Detect which cell encompasses the target text, then output its (x, y) center coordinate. 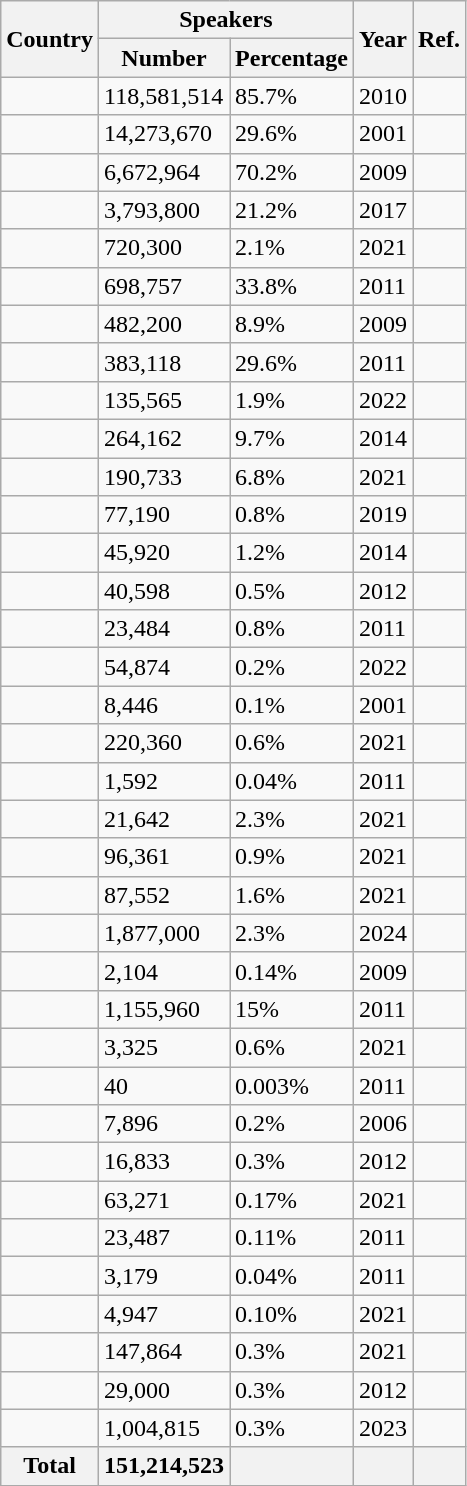
8,446 (164, 705)
6.8% (292, 477)
85.7% (292, 96)
151,214,523 (164, 1466)
1,004,815 (164, 1428)
0.17% (292, 1200)
29,000 (164, 1390)
3,793,800 (164, 210)
33.8% (292, 286)
23,484 (164, 629)
720,300 (164, 248)
9.7% (292, 438)
0.14% (292, 971)
1,155,960 (164, 1009)
0.1% (292, 705)
2017 (382, 210)
70.2% (292, 172)
Percentage (292, 58)
0.003% (292, 1085)
Number (164, 58)
264,162 (164, 438)
21.2% (292, 210)
4,947 (164, 1314)
21,642 (164, 819)
40 (164, 1085)
45,920 (164, 553)
482,200 (164, 324)
15% (292, 1009)
2,104 (164, 971)
1.9% (292, 400)
0.11% (292, 1238)
40,598 (164, 591)
Country (50, 39)
54,874 (164, 667)
1.6% (292, 895)
0.9% (292, 857)
63,271 (164, 1200)
190,733 (164, 477)
2.1% (292, 248)
1,877,000 (164, 933)
147,864 (164, 1352)
135,565 (164, 400)
23,487 (164, 1238)
6,672,964 (164, 172)
698,757 (164, 286)
Total (50, 1466)
96,361 (164, 857)
87,552 (164, 895)
2023 (382, 1428)
2024 (382, 933)
8.9% (292, 324)
0.10% (292, 1314)
77,190 (164, 515)
7,896 (164, 1124)
2010 (382, 96)
118,581,514 (164, 96)
2006 (382, 1124)
1.2% (292, 553)
14,273,670 (164, 134)
Speakers (226, 20)
16,833 (164, 1162)
3,325 (164, 1047)
1,592 (164, 781)
383,118 (164, 362)
Year (382, 39)
2019 (382, 515)
3,179 (164, 1276)
Ref. (438, 39)
0.5% (292, 591)
220,360 (164, 743)
